Extract the [x, y] coordinate from the center of the cell holding the provided text.  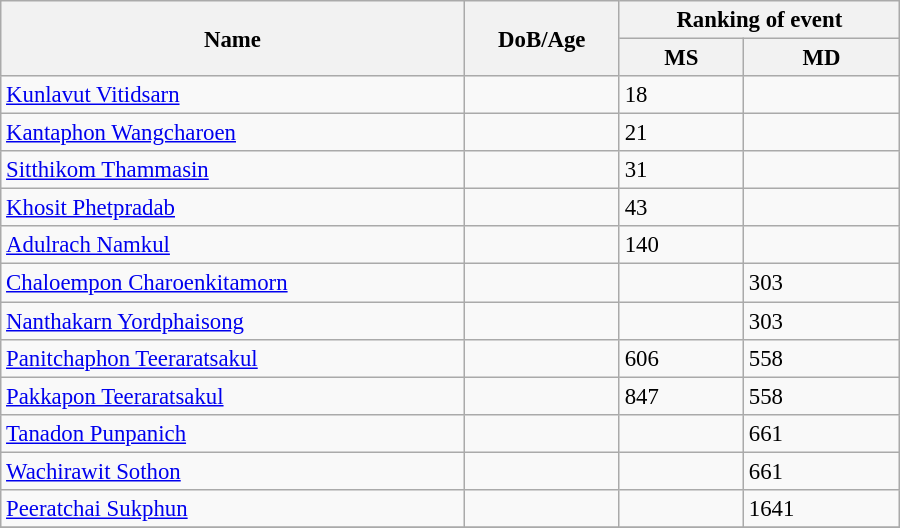
31 [681, 170]
Nanthakarn Yordphaisong [232, 321]
Khosit Phetpradab [232, 208]
DoB/Age [542, 38]
18 [681, 95]
1641 [821, 509]
MD [821, 58]
606 [681, 358]
Panitchaphon Teeraratsakul [232, 358]
Sitthikom Thammasin [232, 170]
Kunlavut Vitidsarn [232, 95]
21 [681, 133]
Adulrach Namkul [232, 245]
MS [681, 58]
140 [681, 245]
Name [232, 38]
Ranking of event [759, 20]
Peeratchai Sukphun [232, 509]
Kantaphon Wangcharoen [232, 133]
847 [681, 396]
43 [681, 208]
Chaloempon Charoenkitamorn [232, 283]
Pakkapon Teeraratsakul [232, 396]
Wachirawit Sothon [232, 471]
Tanadon Punpanich [232, 433]
